Search for the cell housing the specified text and yield its [x, y] center coordinate. 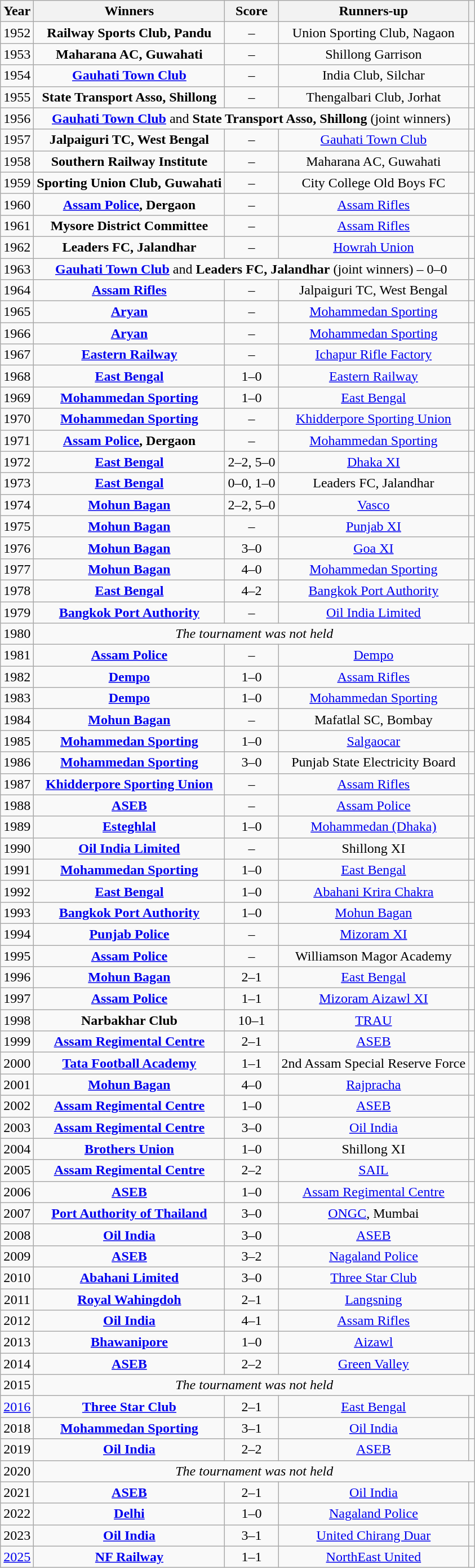
1992 [17, 891]
1955 [17, 97]
Shillong Garrison [374, 54]
Port Authority of Thailand [130, 1213]
1960 [17, 204]
1959 [17, 183]
Punjab State Electricity Board [374, 763]
1988 [17, 805]
1993 [17, 913]
2009 [17, 1256]
1969 [17, 398]
Score [251, 11]
Narbakhar Club [130, 1020]
1977 [17, 569]
Goa XI [374, 548]
Runners-up [374, 11]
2018 [17, 1428]
Year [17, 11]
Ichapur Rifle Factory [374, 355]
1987 [17, 784]
India Club, Silchar [374, 76]
2021 [17, 1492]
1990 [17, 848]
Winners [130, 11]
2014 [17, 1364]
Williamson Magor Academy [374, 956]
2000 [17, 1063]
City College Old Boys FC [374, 183]
1966 [17, 333]
2019 [17, 1450]
2008 [17, 1235]
2005 [17, 1170]
1982 [17, 677]
1970 [17, 419]
1954 [17, 76]
Mysore District Committee [130, 226]
1965 [17, 312]
1999 [17, 1042]
NorthEast United [374, 1557]
Railway Sports Club, Pandu [130, 33]
1956 [17, 118]
2006 [17, 1192]
1979 [17, 612]
2023 [17, 1535]
2012 [17, 1321]
1996 [17, 977]
2001 [17, 1085]
State Transport Asso, Shillong [130, 97]
2007 [17, 1213]
1964 [17, 290]
Rajpracha [374, 1085]
Mizoram Aizawl XI [374, 999]
1963 [17, 269]
1994 [17, 934]
4–2 [251, 591]
2010 [17, 1278]
Green Valley [374, 1364]
4–1 [251, 1321]
Abahani Krira Chakra [374, 891]
Langsning [374, 1299]
10–1 [251, 1020]
2004 [17, 1149]
1997 [17, 999]
1958 [17, 161]
0–0, 1–0 [251, 483]
1998 [17, 1020]
Punjab XI [374, 526]
Bhawanipore [130, 1342]
Tata Football Academy [130, 1063]
Howrah Union [374, 247]
2025 [17, 1557]
Southern Railway Institute [130, 161]
2022 [17, 1514]
1978 [17, 591]
1975 [17, 526]
1973 [17, 483]
2011 [17, 1299]
Thengalbari Club, Jorhat [374, 97]
1995 [17, 956]
1981 [17, 655]
1986 [17, 763]
TRAU [374, 1020]
1957 [17, 140]
2013 [17, 1342]
2nd Assam Special Reserve Force [374, 1063]
Gauhati Town Club and Leaders FC, Jalandhar (joint winners) – 0–0 [251, 269]
1952 [17, 33]
Salgaocar [374, 741]
1983 [17, 698]
1985 [17, 741]
Punjab Police [130, 934]
Vasco [374, 505]
SAIL [374, 1170]
Union Sporting Club, Nagaon [374, 33]
United Chirang Duar [374, 1535]
1980 [17, 634]
Aizawl [374, 1342]
2002 [17, 1106]
Royal Wahingdoh [130, 1299]
Sporting Union Club, Guwahati [130, 183]
1989 [17, 827]
1991 [17, 870]
1967 [17, 355]
Esteghlal [130, 827]
Mafatlal SC, Bombay [374, 720]
2016 [17, 1407]
Brothers Union [130, 1149]
1976 [17, 548]
1968 [17, 376]
Dhaka XI [374, 462]
Delhi [130, 1514]
2020 [17, 1471]
Mohammedan (Dhaka) [374, 827]
1972 [17, 462]
1962 [17, 247]
NF Railway [130, 1557]
1971 [17, 441]
1953 [17, 54]
Gauhati Town Club and State Transport Asso, Shillong (joint winners) [251, 118]
1984 [17, 720]
1961 [17, 226]
2003 [17, 1127]
3–2 [251, 1256]
Mizoram XI [374, 934]
1974 [17, 505]
ONGC, Mumbai [374, 1213]
2015 [17, 1385]
Abahani Limited [130, 1278]
